Identify which cell holds the provided text, then report its (x, y) central coordinate. 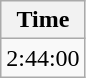
2:44:00 (43, 58)
Time (43, 20)
